Scan for the cell matching the given text and deliver its (X, Y) coordinate at center. 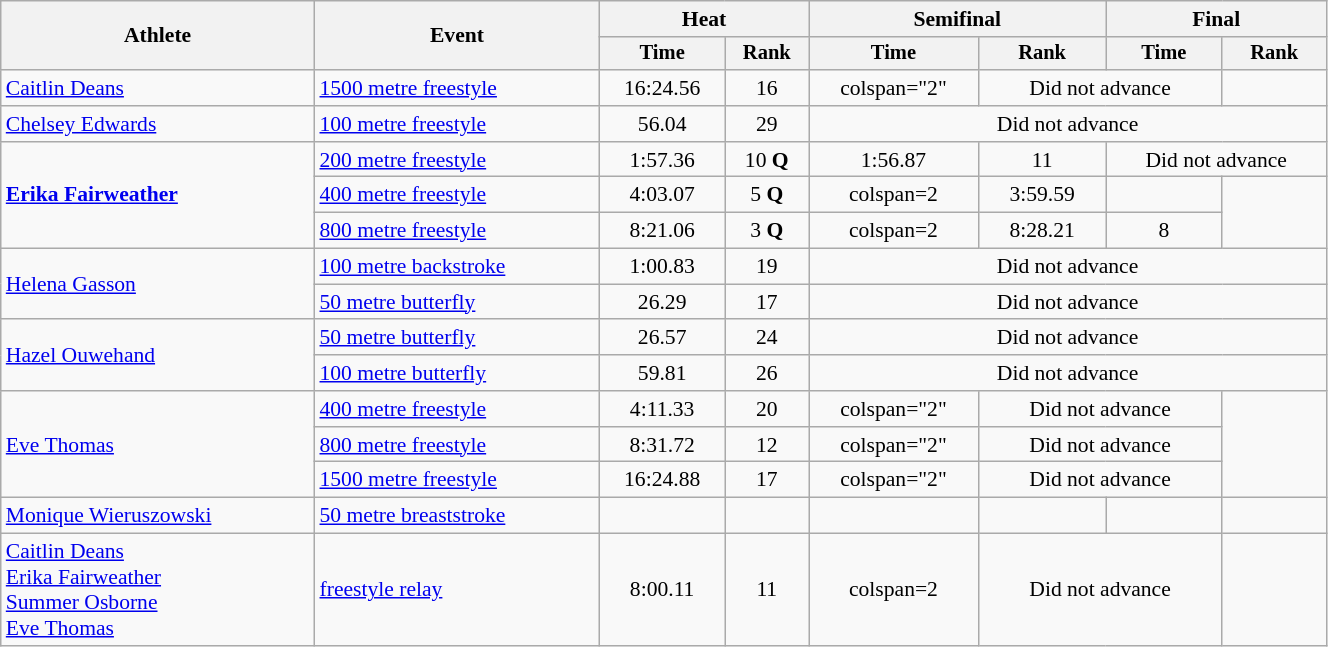
100 metre freestyle (456, 124)
26.57 (662, 338)
4:03.07 (662, 195)
8:31.72 (662, 445)
Caitlin Deans Erika Fairweather Summer Osborne Eve Thomas (158, 590)
12 (767, 445)
8:00.11 (662, 590)
Athlete (158, 36)
Erika Fairweather (158, 196)
4:11.33 (662, 409)
Monique Wieruszowski (158, 516)
Chelsey Edwards (158, 124)
Hazel Ouwehand (158, 356)
19 (767, 267)
24 (767, 338)
5 Q (767, 195)
16:24.88 (662, 480)
Event (456, 36)
59.81 (662, 373)
20 (767, 409)
Helena Gasson (158, 284)
56.04 (662, 124)
26 (767, 373)
freestyle relay (456, 590)
8:28.21 (1042, 231)
8:21.06 (662, 231)
1:57.36 (662, 160)
3:59.59 (1042, 195)
Caitlin Deans (158, 88)
Final (1216, 19)
Eve Thomas (158, 444)
Heat (704, 19)
10 Q (767, 160)
1:00.83 (662, 267)
16:24.56 (662, 88)
8 (1164, 231)
1:56.87 (894, 160)
Semifinal (958, 19)
3 Q (767, 231)
26.29 (662, 302)
29 (767, 124)
100 metre backstroke (456, 267)
50 metre breaststroke (456, 516)
200 metre freestyle (456, 160)
100 metre butterfly (456, 373)
16 (767, 88)
